Scan for the cell matching the given text and deliver its [X, Y] coordinate at center. 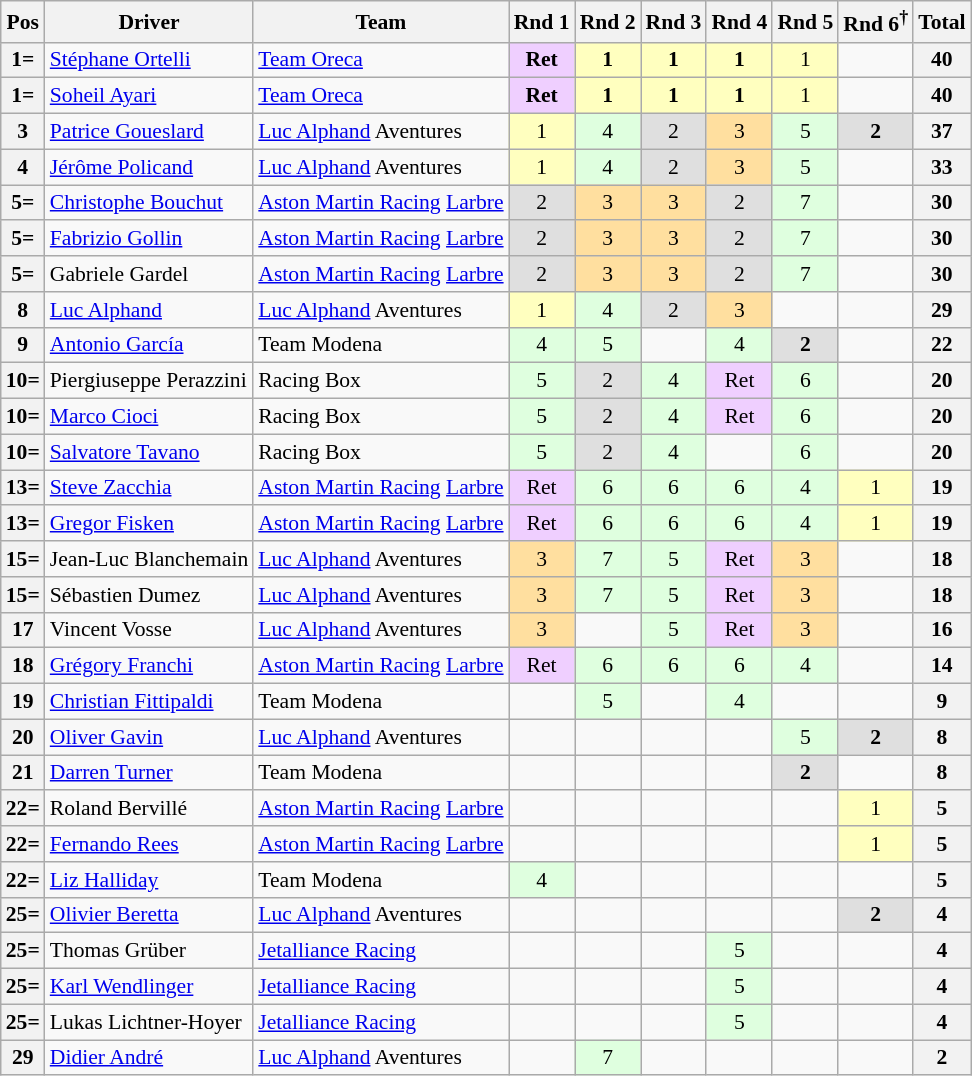
Team [380, 22]
Fabrizio Gollin [150, 239]
37 [942, 132]
Driver [150, 22]
Roland Bervillé [150, 809]
Rnd 2 [608, 22]
17 [23, 630]
22 [942, 345]
Patrice Goueslard [150, 132]
21 [23, 773]
14 [942, 666]
Thomas Grüber [150, 951]
Steve Zacchia [150, 488]
Fernando Rees [150, 844]
Gabriele Gardel [150, 274]
Lukas Lichtner-Hoyer [150, 1022]
Darren Turner [150, 773]
16 [942, 630]
Vincent Vosse [150, 630]
33 [942, 167]
Rnd 3 [673, 22]
Jean-Luc Blanchemain [150, 559]
Christophe Bouchut [150, 203]
Soheil Ayari [150, 96]
Antonio García [150, 345]
Sébastien Dumez [150, 595]
Rnd 4 [739, 22]
Salvatore Tavano [150, 452]
Piergiuseppe Perazzini [150, 381]
Olivier Beretta [150, 915]
Luc Alphand [150, 310]
Didier André [150, 1058]
Karl Wendlinger [150, 987]
Rnd 6† [876, 22]
Gregor Fisken [150, 524]
Liz Halliday [150, 880]
Pos [23, 22]
Stéphane Ortelli [150, 60]
Rnd 5 [805, 22]
Total [942, 22]
Marco Cioci [150, 417]
Jérôme Policand [150, 167]
Grégory Franchi [150, 666]
Christian Fittipaldi [150, 702]
Oliver Gavin [150, 737]
Rnd 1 [542, 22]
